Pinpoint the cell where the given text exists, returning its (X, Y) midpoint coordinate. 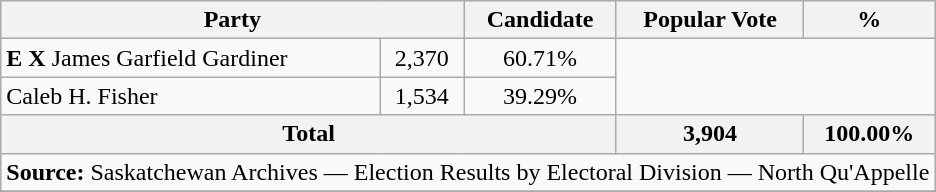
Source: Saskatchewan Archives — Election Results by Electoral Division — North Qu'Appelle (468, 172)
E X James Garfield Gardiner (190, 58)
60.71% (540, 58)
Total (309, 134)
% (870, 20)
100.00% (870, 134)
Candidate (540, 20)
Popular Vote (710, 20)
3,904 (710, 134)
Caleb H. Fisher (190, 96)
2,370 (422, 58)
39.29% (540, 96)
1,534 (422, 96)
Party (232, 20)
